Extract the [x, y] coordinate from the center of the cell holding the provided text.  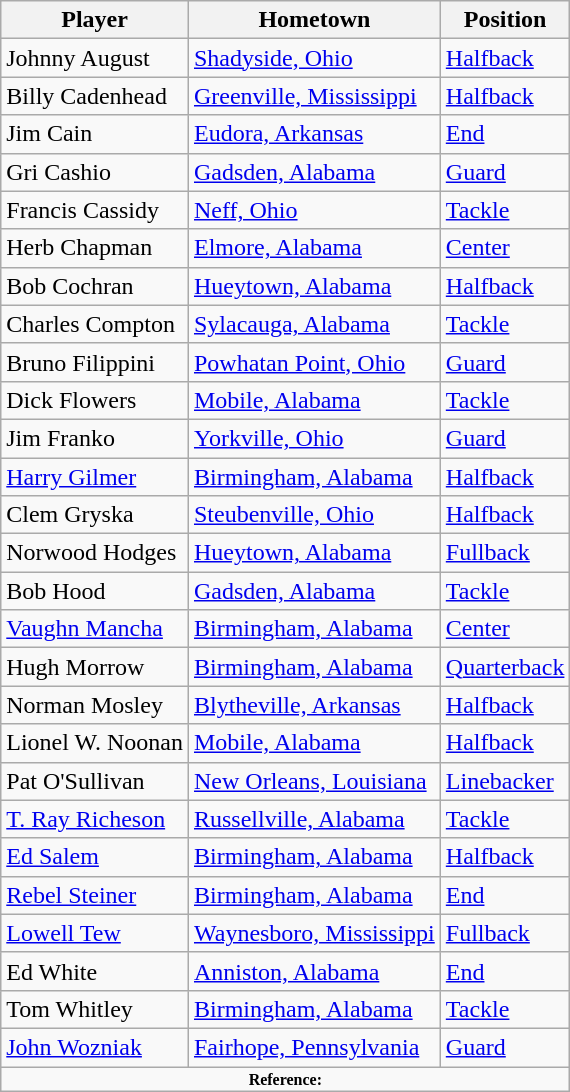
Sylacauga, Alabama [314, 324]
Blytheville, Arkansas [314, 705]
Lowell Tew [95, 933]
Herb Chapman [95, 248]
Jim Franko [95, 438]
Steubenville, Ohio [314, 515]
Lionel W. Noonan [95, 743]
Player [95, 20]
Position [505, 20]
Russellville, Alabama [314, 819]
Francis Cassidy [95, 210]
Powhatan Point, Ohio [314, 362]
Bruno Filippini [95, 362]
Norman Mosley [95, 705]
Norwood Hodges [95, 553]
Johnny August [95, 58]
Ed Salem [95, 857]
Quarterback [505, 667]
Eudora, Arkansas [314, 134]
Hugh Morrow [95, 667]
Vaughn Mancha [95, 629]
Tom Whitley [95, 1009]
Dick Flowers [95, 400]
Yorkville, Ohio [314, 438]
Charles Compton [95, 324]
Harry Gilmer [95, 477]
Waynesboro, Mississippi [314, 933]
Jim Cain [95, 134]
T. Ray Richeson [95, 819]
Ed White [95, 971]
Rebel Steiner [95, 895]
Elmore, Alabama [314, 248]
Shadyside, Ohio [314, 58]
New Orleans, Louisiana [314, 781]
Reference: [286, 1078]
Greenville, Mississippi [314, 96]
Pat O'Sullivan [95, 781]
Linebacker [505, 781]
Bob Cochran [95, 286]
John Wozniak [95, 1047]
Hometown [314, 20]
Billy Cadenhead [95, 96]
Bob Hood [95, 591]
Gri Cashio [95, 172]
Anniston, Alabama [314, 971]
Clem Gryska [95, 515]
Neff, Ohio [314, 210]
Fairhope, Pennsylvania [314, 1047]
